Return [X, Y] of the center of cell containing provided text 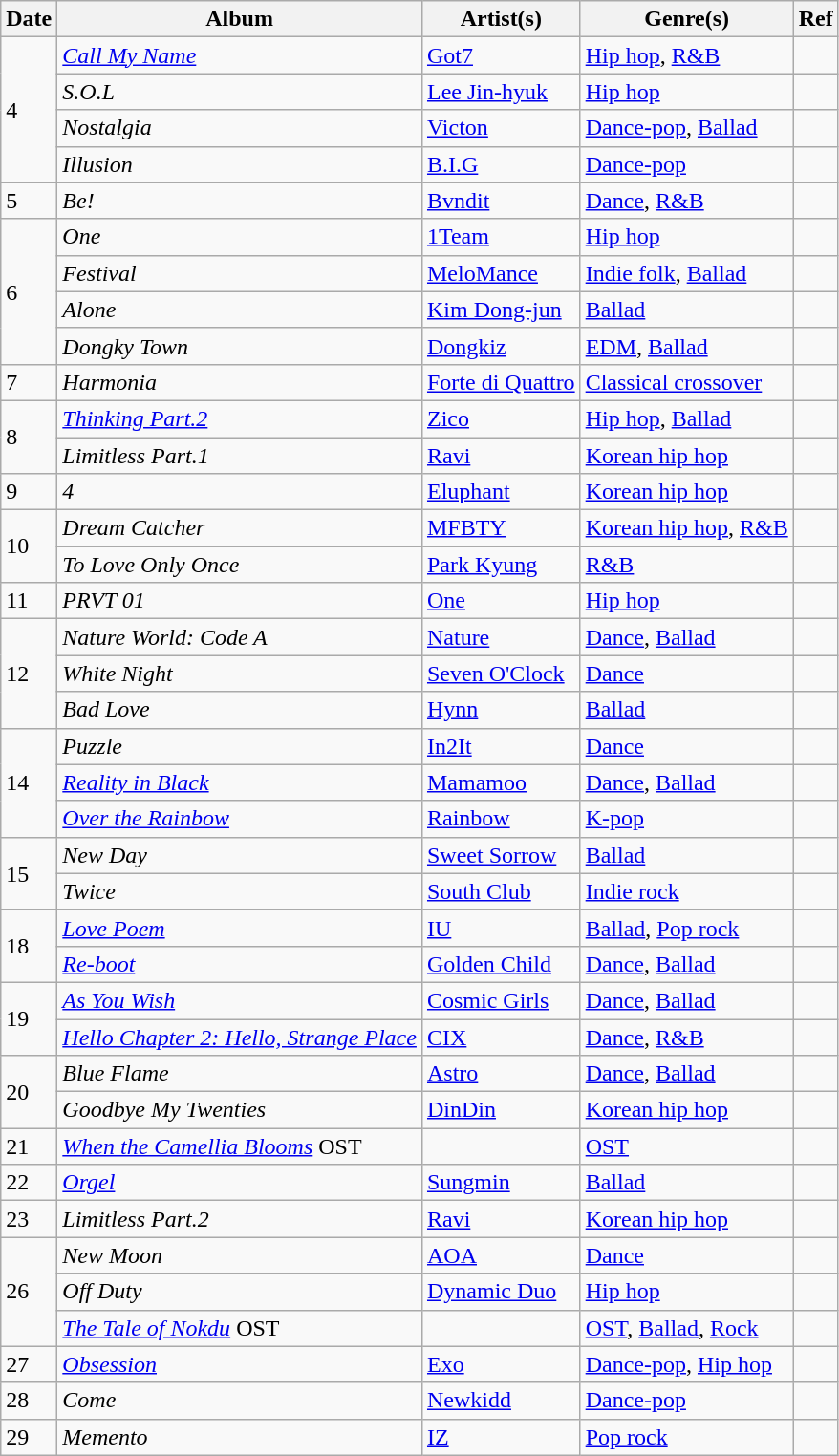
7 [29, 382]
Sungmin [501, 1183]
Dream Catcher [240, 528]
20 [29, 1092]
14 [29, 782]
Dynamic Duo [501, 1292]
11 [29, 601]
Bvndit [501, 201]
IU [501, 928]
White Night [240, 674]
5 [29, 201]
Classical crossover [686, 382]
Dance-pop, Hip hop [686, 1364]
8 [29, 437]
Cosmic Girls [501, 1000]
Park Kyung [501, 565]
DinDin [501, 1110]
OST, Ballad, Rock [686, 1328]
Rainbow [501, 819]
Lee Jin-hyuk [501, 92]
Hip hop, Ballad [686, 418]
Kim Dong-jun [501, 310]
IZ [501, 1437]
Sweet Sorrow [501, 855]
29 [29, 1437]
The Tale of Nokdu OST [240, 1328]
Limitless Part.1 [240, 456]
PRVT 01 [240, 601]
Call My Name [240, 55]
Come [240, 1401]
Indie folk, Ballad [686, 273]
19 [29, 1018]
23 [29, 1219]
15 [29, 873]
Dongky Town [240, 346]
22 [29, 1183]
Reality in Black [240, 782]
Orgel [240, 1183]
AOA [501, 1255]
MeloMance [501, 273]
OST [686, 1146]
EDM, Ballad [686, 346]
Exo [501, 1364]
Forte di Quattro [501, 382]
New Moon [240, 1255]
Blue Flame [240, 1074]
Harmonia [240, 382]
Hello Chapter 2: Hello, Strange Place [240, 1037]
Nature [501, 637]
Limitless Part.2 [240, 1219]
21 [29, 1146]
As You Wish [240, 1000]
Bad Love [240, 710]
South Club [501, 891]
Album [240, 19]
28 [29, 1401]
Eluphant [501, 492]
In2It [501, 746]
Nostalgia [240, 128]
Hynn [501, 710]
10 [29, 546]
Festival [240, 273]
Obsession [240, 1364]
K-pop [686, 819]
Astro [501, 1074]
26 [29, 1292]
Mamamoo [501, 782]
Genre(s) [686, 19]
MFBTY [501, 528]
Indie rock [686, 891]
Newkidd [501, 1401]
Memento [240, 1437]
Hip hop, R&B [686, 55]
Illusion [240, 164]
Seven O'Clock [501, 674]
Got7 [501, 55]
1Team [501, 237]
12 [29, 674]
Ballad, Pop rock [686, 928]
To Love Only Once [240, 565]
R&B [686, 565]
Love Poem [240, 928]
27 [29, 1364]
Dance-pop, Ballad [686, 128]
When the Camellia Blooms OST [240, 1146]
Over the Rainbow [240, 819]
Date [29, 19]
Thinking Part.2 [240, 418]
Victon [501, 128]
Be! [240, 201]
9 [29, 492]
Artist(s) [501, 19]
B.I.G [501, 164]
CIX [501, 1037]
Golden Child [501, 964]
18 [29, 946]
6 [29, 291]
Off Duty [240, 1292]
Twice [240, 891]
Dongkiz [501, 346]
Korean hip hop, R&B [686, 528]
Re-boot [240, 964]
Puzzle [240, 746]
Ref [816, 19]
Nature World: Code A [240, 637]
Pop rock [686, 1437]
Zico [501, 418]
New Day [240, 855]
S.O.L [240, 92]
Alone [240, 310]
Goodbye My Twenties [240, 1110]
